Extract the [x, y] coordinate from the center of the cell holding the provided text.  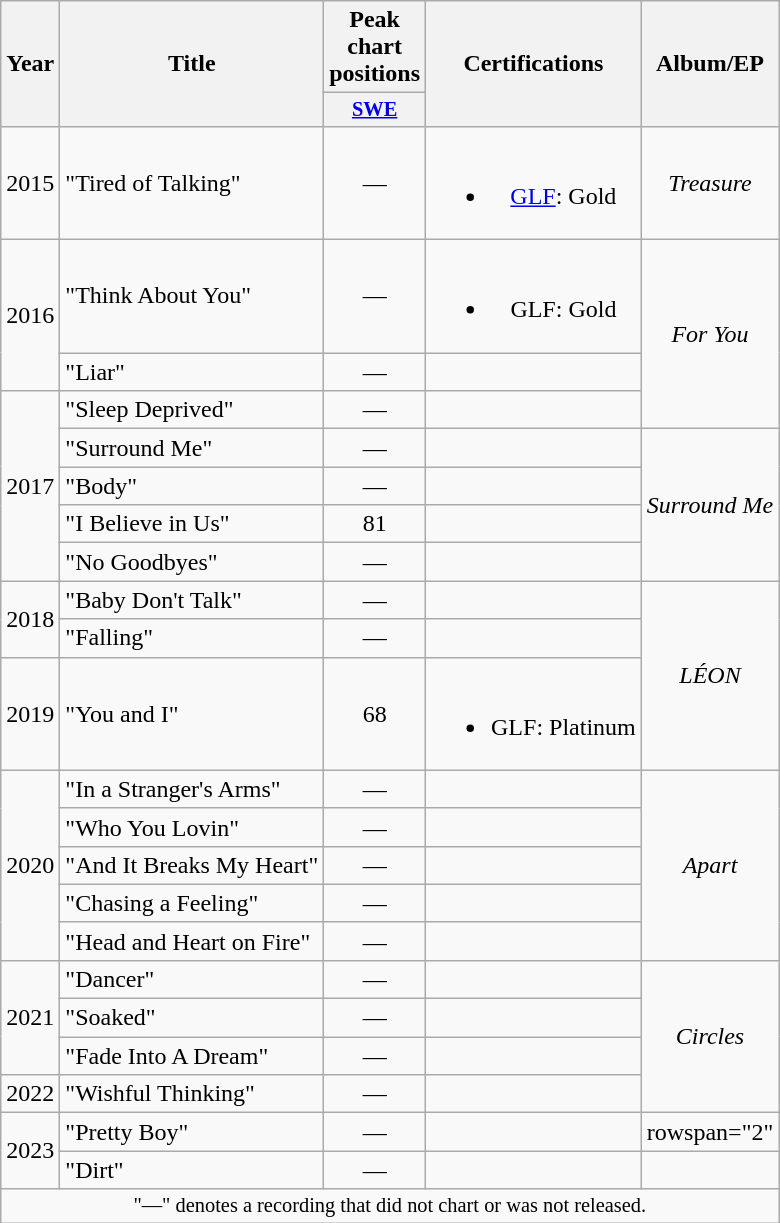
"You and I" [192, 714]
"I Believe in Us" [192, 524]
rowspan="2" [710, 1132]
"Pretty Boy" [192, 1132]
Surround Me [710, 505]
"Chasing a Feeling" [192, 903]
"Who You Lovin" [192, 827]
Title [192, 64]
Circles [710, 1036]
"Sleep Deprived" [192, 410]
68 [375, 714]
2022 [30, 1094]
2019 [30, 714]
"Dancer" [192, 979]
LÉON [710, 676]
Apart [710, 865]
"Think About You" [192, 296]
2015 [30, 182]
For You [710, 334]
"Liar" [192, 372]
2016 [30, 316]
"—" denotes a recording that did not chart or was not released. [390, 1206]
"Dirt" [192, 1170]
"Wishful Thinking" [192, 1094]
"Fade Into A Dream" [192, 1056]
"No Goodbyes" [192, 562]
2023 [30, 1151]
2018 [30, 619]
Album/EP [710, 64]
81 [375, 524]
Peak chart positions [375, 47]
2017 [30, 486]
"Surround Me" [192, 448]
"And It Breaks My Heart" [192, 865]
Treasure [710, 182]
2020 [30, 865]
GLF: Platinum [534, 714]
SWE [375, 110]
"Falling" [192, 638]
2021 [30, 1017]
"Baby Don't Talk" [192, 600]
"Body" [192, 486]
Certifications [534, 64]
"Head and Heart on Fire" [192, 941]
"Tired of Talking" [192, 182]
Year [30, 64]
"In a Stranger's Arms" [192, 789]
"Soaked" [192, 1018]
